Determine the [x, y] coordinate at the center of the cell enclosing the given text.  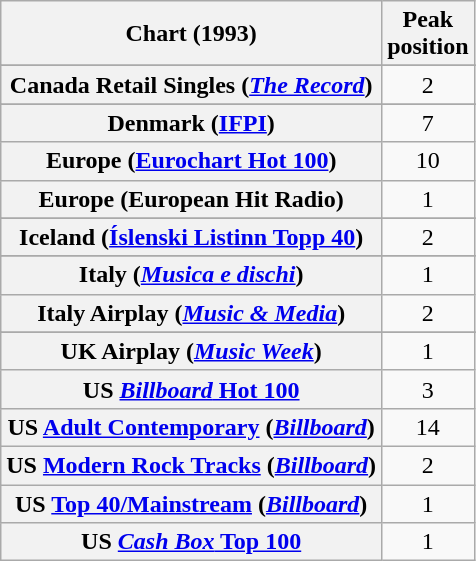
Canada Retail Singles (The Record) [192, 85]
US Billboard Hot 100 [192, 389]
Italy Airplay (Music & Media) [192, 313]
US Cash Box Top 100 [192, 542]
Europe (European Hit Radio) [192, 199]
Italy (Musica e dischi) [192, 275]
US Modern Rock Tracks (Billboard) [192, 465]
14 [428, 427]
Europe (Eurochart Hot 100) [192, 161]
3 [428, 389]
UK Airplay (Music Week) [192, 351]
10 [428, 161]
Chart (1993) [192, 34]
Iceland (Íslenski Listinn Topp 40) [192, 237]
US Adult Contemporary (Billboard) [192, 427]
7 [428, 123]
Peakposition [428, 34]
US Top 40/Mainstream (Billboard) [192, 503]
Denmark (IFPI) [192, 123]
